Output the (x, y) coordinate of the center of the cell containing the given text.  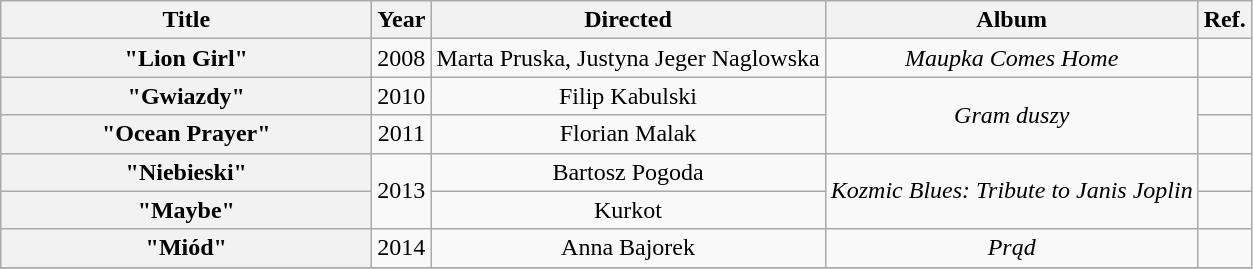
"Lion Girl" (186, 58)
"Gwiazdy" (186, 96)
Marta Pruska, Justyna Jeger Naglowska (628, 58)
2010 (402, 96)
Year (402, 20)
Title (186, 20)
Prąd (1012, 248)
"Miód" (186, 248)
Ref. (1224, 20)
Kurkot (628, 210)
"Ocean Prayer" (186, 134)
Directed (628, 20)
Gram duszy (1012, 115)
Kozmic Blues: Tribute to Janis Joplin (1012, 191)
2008 (402, 58)
Maupka Comes Home (1012, 58)
Florian Malak (628, 134)
Album (1012, 20)
2013 (402, 191)
2011 (402, 134)
"Niebieski" (186, 172)
"Maybe" (186, 210)
2014 (402, 248)
Bartosz Pogoda (628, 172)
Anna Bajorek (628, 248)
Filip Kabulski (628, 96)
